From the cell containing the given text, extract its center point as (x, y) coordinate. 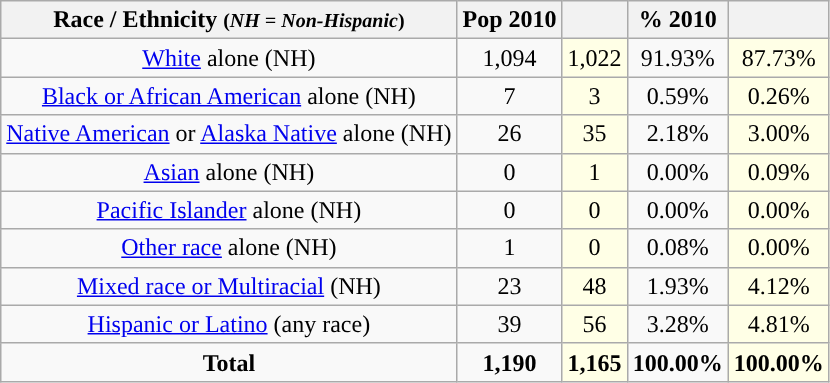
1,022 (594, 58)
Pacific Islander alone (NH) (229, 210)
1.93% (678, 286)
Mixed race or Multiracial (NH) (229, 286)
23 (510, 286)
3.00% (778, 134)
1,190 (510, 362)
Asian alone (NH) (229, 172)
1,094 (510, 58)
48 (594, 286)
Total (229, 362)
2.18% (678, 134)
4.81% (778, 324)
Black or African American alone (NH) (229, 96)
56 (594, 324)
91.93% (678, 58)
39 (510, 324)
26 (510, 134)
White alone (NH) (229, 58)
Pop 2010 (510, 20)
Native American or Alaska Native alone (NH) (229, 134)
Other race alone (NH) (229, 248)
1,165 (594, 362)
0.26% (778, 96)
Race / Ethnicity (NH = Non-Hispanic) (229, 20)
87.73% (778, 58)
0.08% (678, 248)
% 2010 (678, 20)
0.09% (778, 172)
3 (594, 96)
7 (510, 96)
3.28% (678, 324)
35 (594, 134)
Hispanic or Latino (any race) (229, 324)
4.12% (778, 286)
0.59% (678, 96)
